For the text-containing cell, return its midpoint in (x, y) coordinate format. 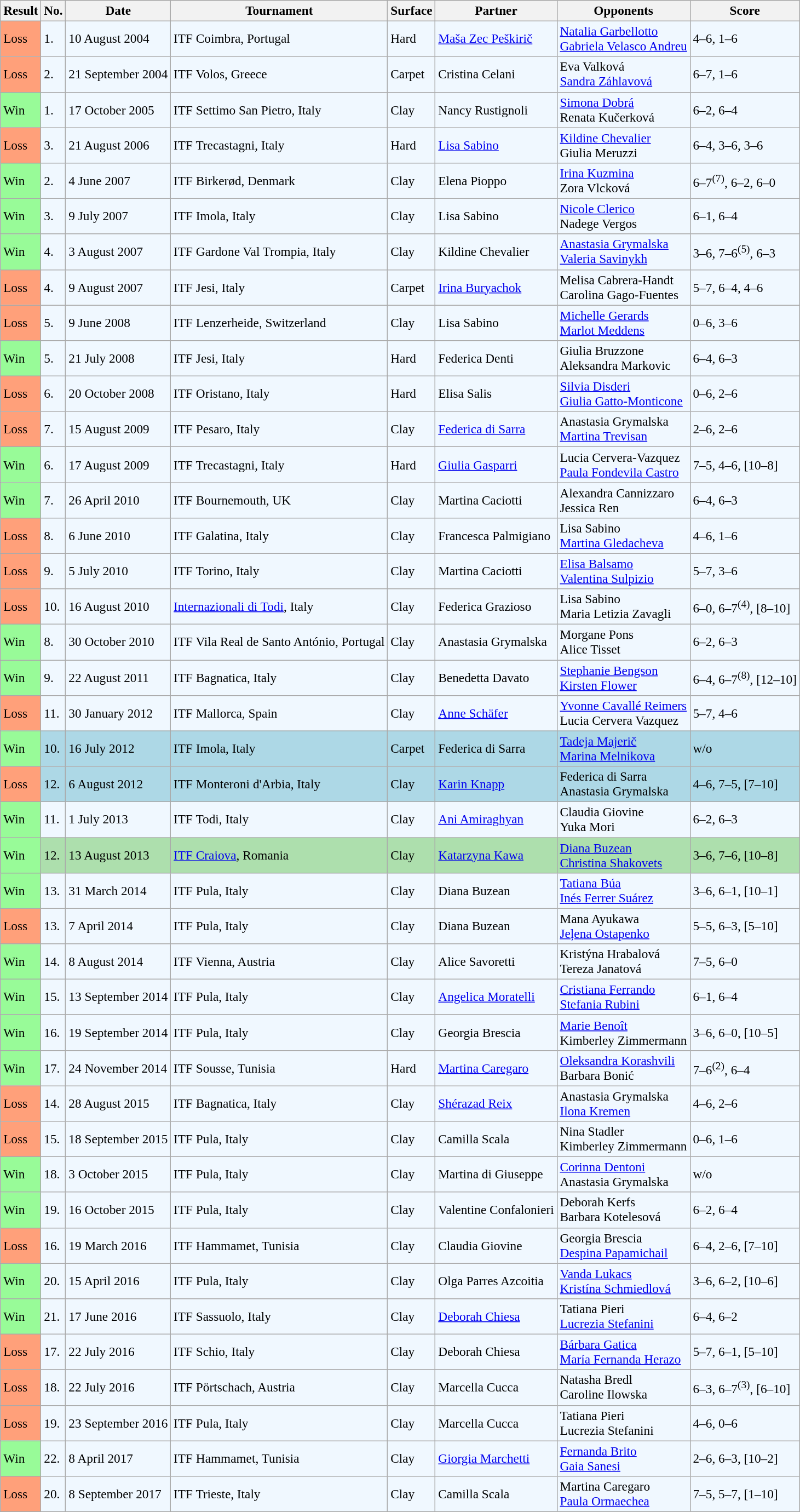
5–7, 6–4, 4–6 (745, 287)
19 September 2014 (118, 1032)
7 April 2014 (118, 926)
Georgia Brescia Despina Papamichail (623, 1246)
Georgia Brescia (496, 1032)
6–4, 2–6, [7–10] (745, 1246)
Mana Ayukawa Jeļena Ostapenko (623, 926)
17 June 2016 (118, 1316)
Maša Zec Peškirič (496, 38)
6–4, 3–6, 3–6 (745, 145)
9 July 2007 (118, 216)
Michelle Gerards Marlot Meddens (623, 322)
19 March 2016 (118, 1246)
Anastasia Grymalska Valeria Savinykh (623, 252)
Cristina Celani (496, 75)
ITF Vienna, Austria (279, 961)
Anastasia Grymalska Ilona Kremen (623, 1103)
Olga Parres Azcoitia (496, 1281)
6–3, 6–7(3), [6–10] (745, 1387)
6–7, 1–6 (745, 75)
ITF Pörtschach, Austria (279, 1387)
9 August 2007 (118, 287)
Giulia Gasparri (496, 465)
7–6(2), 6–4 (745, 1068)
Kristýna Hrabalová Tereza Janatová (623, 961)
16 July 2012 (118, 748)
Deborah Kerfs Barbara Kotelesová (623, 1210)
8 September 2017 (118, 1493)
ITF Craiova, Romania (279, 855)
3–6, 7–6, [10–8] (745, 855)
Francesca Palmigiano (496, 536)
Lisa Sabino Martina Gledacheva (623, 536)
13 September 2014 (118, 997)
21. (54, 1316)
ITF Lenzerheide, Switzerland (279, 322)
9 June 2008 (118, 322)
31 March 2014 (118, 891)
6–7(7), 6–2, 6–0 (745, 181)
ITF Todi, Italy (279, 820)
6–0, 6–7(4), [8–10] (745, 607)
ITF Bournemouth, UK (279, 500)
Anastasia Grymalska Martina Trevisan (623, 429)
24 November 2014 (118, 1068)
ITF Vila Real de Santo António, Portugal (279, 642)
Martina Caregaro (496, 1068)
ITF Settimo San Pietro, Italy (279, 110)
21 September 2004 (118, 75)
8 April 2017 (118, 1458)
Cristiana Ferrando Stefania Rubini (623, 997)
Stephanie Bengson Kirsten Flower (623, 677)
Ani Amiraghyan (496, 820)
Martina Caregaro Paula Ormaechea (623, 1493)
ITF Volos, Greece (279, 75)
ITF Gardone Val Trompia, Italy (279, 252)
2–6, 6–3, [10–2] (745, 1458)
Corinna Dentoni Anastasia Grymalska (623, 1175)
10 August 2004 (118, 38)
16 August 2010 (118, 607)
6–4, 6–2 (745, 1316)
Claudia Giovine (496, 1246)
ITF Oristano, Italy (279, 393)
17 August 2009 (118, 465)
Anastasia Grymalska (496, 642)
ITF Sousse, Tunisia (279, 1068)
No. (54, 10)
Anne Schäfer (496, 713)
18 September 2015 (118, 1138)
Score (745, 10)
5–7, 6–1, [5–10] (745, 1352)
7–5, 5–7, [1–10] (745, 1493)
Diana Buzean Christina Shakovets (623, 855)
Lucia Cervera-Vazquez Paula Fondevila Castro (623, 465)
28 August 2015 (118, 1103)
5–7, 4–6 (745, 713)
Tadeja Majerič Marina Melnikova (623, 748)
3–6, 6–2, [10–6] (745, 1281)
4–6, 0–6 (745, 1423)
Bárbara Gatica María Fernanda Herazo (623, 1352)
Vanda Lukacs Kristína Schmiedlová (623, 1281)
Simona Dobrá Renata Kučerková (623, 110)
Federica di Sarra Anastasia Grymalska (623, 783)
Date (118, 10)
ITF Sassuolo, Italy (279, 1316)
17 October 2005 (118, 110)
Claudia Giovine Yuka Mori (623, 820)
Yvonne Cavallé Reimers Lucia Cervera Vazquez (623, 713)
Nancy Rustignoli (496, 110)
Tatiana Búa Inés Ferrer Suárez (623, 891)
Alexandra Cannizzaro Jessica Ren (623, 500)
6–4, 6–7(8), [12–10] (745, 677)
3 August 2007 (118, 252)
Nina Stadler Kimberley Zimmermann (623, 1138)
4 June 2007 (118, 181)
26 April 2010 (118, 500)
21 August 2006 (118, 145)
0–6, 2–6 (745, 393)
Benedetta Davato (496, 677)
Kildine Chevalier (496, 252)
3 October 2015 (118, 1175)
5 July 2010 (118, 571)
Melisa Cabrera-Handt Carolina Gago-Fuentes (623, 287)
23 September 2016 (118, 1423)
Opponents (623, 10)
1 July 2013 (118, 820)
Elena Pioppo (496, 181)
Elisa Balsamo Valentina Sulpizio (623, 571)
3–6, 6–1, [10–1] (745, 891)
15 April 2016 (118, 1281)
5–5, 6–3, [5–10] (745, 926)
Federica Denti (496, 358)
Shérazad Reix (496, 1103)
4–6, 2–6 (745, 1103)
ITF Schio, Italy (279, 1352)
ITF Mallorca, Spain (279, 713)
Angelica Moratelli (496, 997)
ITF Birkerød, Denmark (279, 181)
Natasha Bredl Caroline Ilowska (623, 1387)
Fernanda Brito Gaia Sanesi (623, 1458)
Elisa Salis (496, 393)
Natalia Garbellotto Gabriela Velasco Andreu (623, 38)
22. (54, 1458)
16 October 2015 (118, 1210)
15 August 2009 (118, 429)
0–6, 3–6 (745, 322)
ITF Torino, Italy (279, 571)
Nicole Clerico Nadege Vergos (623, 216)
ITF Monteroni d'Arbia, Italy (279, 783)
22 August 2011 (118, 677)
Kildine Chevalier Giulia Meruzzi (623, 145)
4–6, 7–5, [7–10] (745, 783)
13 August 2013 (118, 855)
7–5, 4–6, [10–8] (745, 465)
Alice Savoretti (496, 961)
30 October 2010 (118, 642)
20 October 2008 (118, 393)
Karin Knapp (496, 783)
3–6, 6–0, [10–5] (745, 1032)
7–5, 6–0 (745, 961)
Irina Buryachok (496, 287)
Irina Kuzmina Zora Vlcková (623, 181)
30 January 2012 (118, 713)
2–6, 2–6 (745, 429)
ITF Trieste, Italy (279, 1493)
Valentine Confalonieri (496, 1210)
5–7, 3–6 (745, 571)
Federica Grazioso (496, 607)
Partner (496, 10)
ITF Coimbra, Portugal (279, 38)
Tournament (279, 10)
Oleksandra Korashvili Barbara Bonić (623, 1068)
ITF Pesaro, Italy (279, 429)
Giorgia Marchetti (496, 1458)
3–6, 7–6(5), 6–3 (745, 252)
Katarzyna Kawa (496, 855)
ITF Galatina, Italy (279, 536)
Lisa Sabino Maria Letizia Zavagli (623, 607)
Silvia Disderi Giulia Gatto-Monticone (623, 393)
Surface (412, 10)
Internazionali di Todi, Italy (279, 607)
8 August 2014 (118, 961)
0–6, 1–6 (745, 1138)
Eva Valková Sandra Záhlavová (623, 75)
Morgane Pons Alice Tisset (623, 642)
Giulia Bruzzone Aleksandra Markovic (623, 358)
21 July 2008 (118, 358)
Marie Benoît Kimberley Zimmermann (623, 1032)
6 August 2012 (118, 783)
Result (21, 10)
6 June 2010 (118, 536)
Martina di Giuseppe (496, 1175)
